Return (x, y) of the center of cell containing provided text 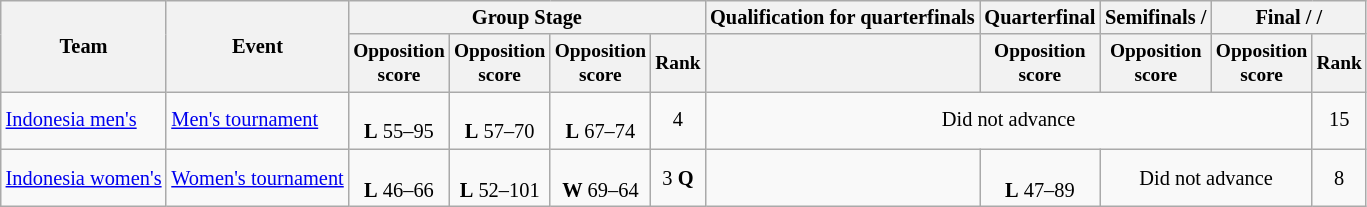
L 57–70 (500, 120)
Indonesia women's (84, 178)
8 (1339, 178)
4 (678, 120)
L 67–74 (600, 120)
Qualification for quarterfinals (842, 17)
Group Stage (528, 17)
Quarterfinal (1040, 17)
3 Q (678, 178)
Final / / (1288, 17)
W 69–64 (600, 178)
Indonesia men's (84, 120)
L 47–89 (1040, 178)
Men's tournament (257, 120)
L 46–66 (400, 178)
Team (84, 46)
Women's tournament (257, 178)
Semifinals / (1156, 17)
Event (257, 46)
15 (1339, 120)
L 52–101 (500, 178)
L 55–95 (400, 120)
